Determine the [X, Y] coordinate at the center of the cell enclosing the given text.  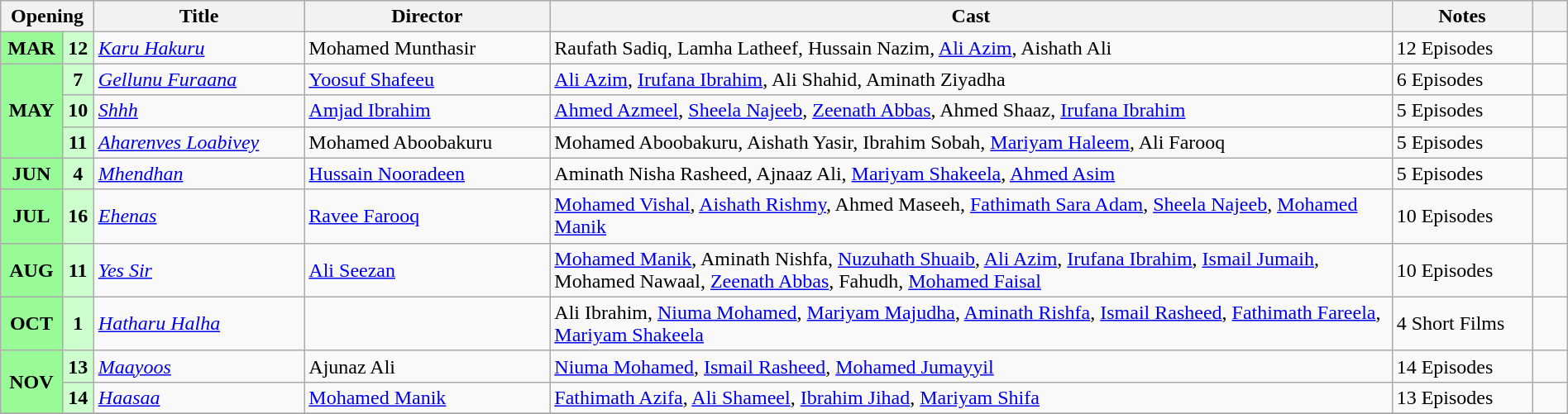
Yes Sir [198, 269]
Mhendhan [198, 174]
Mohamed Munthasir [427, 48]
Karu Hakuru [198, 48]
Gellunu Furaana [198, 79]
Ehenas [198, 217]
MAY [31, 111]
Raufath Sadiq, Lamha Latheef, Hussain Nazim, Ali Azim, Aishath Ali [971, 48]
Niuma Mohamed, Ismail Rasheed, Mohamed Jumayyil [971, 366]
13 Episodes [1462, 397]
Opening [48, 17]
Aminath Nisha Rasheed, Ajnaaz Ali, Mariyam Shakeela, Ahmed Asim [971, 174]
Director [427, 17]
4 Short Films [1462, 324]
JUL [31, 217]
10 [78, 111]
Mohamed Aboobakuru, Aishath Yasir, Ibrahim Sobah, Mariyam Haleem, Ali Farooq [971, 142]
Mohamed Manik, Aminath Nishfa, Nuzuhath Shuaib, Ali Azim, Irufana Ibrahim, Ismail Jumaih, Mohamed Nawaal, Zeenath Abbas, Fahudh, Mohamed Faisal [971, 269]
Fathimath Azifa, Ali Shameel, Ibrahim Jihad, Mariyam Shifa [971, 397]
Hussain Nooradeen [427, 174]
Mohamed Manik [427, 397]
Yoosuf Shafeeu [427, 79]
Ajunaz Ali [427, 366]
Haasaa [198, 397]
12 Episodes [1462, 48]
14 Episodes [1462, 366]
13 [78, 366]
Shhh [198, 111]
Mohamed Vishal, Aishath Rishmy, Ahmed Maseeh, Fathimath Sara Adam, Sheela Najeeb, Mohamed Manik [971, 217]
Ahmed Azmeel, Sheela Najeeb, Zeenath Abbas, Ahmed Shaaz, Irufana Ibrahim [971, 111]
Mohamed Aboobakuru [427, 142]
NOV [31, 382]
OCT [31, 324]
Notes [1462, 17]
AUG [31, 269]
Cast [971, 17]
7 [78, 79]
Ravee Farooq [427, 217]
Ali Ibrahim, Niuma Mohamed, Mariyam Majudha, Aminath Rishfa, Ismail Rasheed, Fathimath Fareela, Mariyam Shakeela [971, 324]
Amjad Ibrahim [427, 111]
16 [78, 217]
Ali Seezan [427, 269]
4 [78, 174]
Title [198, 17]
JUN [31, 174]
12 [78, 48]
6 Episodes [1462, 79]
1 [78, 324]
14 [78, 397]
Ali Azim, Irufana Ibrahim, Ali Shahid, Aminath Ziyadha [971, 79]
Maayoos [198, 366]
Aharenves Loabivey [198, 142]
MAR [31, 48]
Hatharu Halha [198, 324]
